Determine the [x, y] coordinate at the center of the cell enclosing the given text.  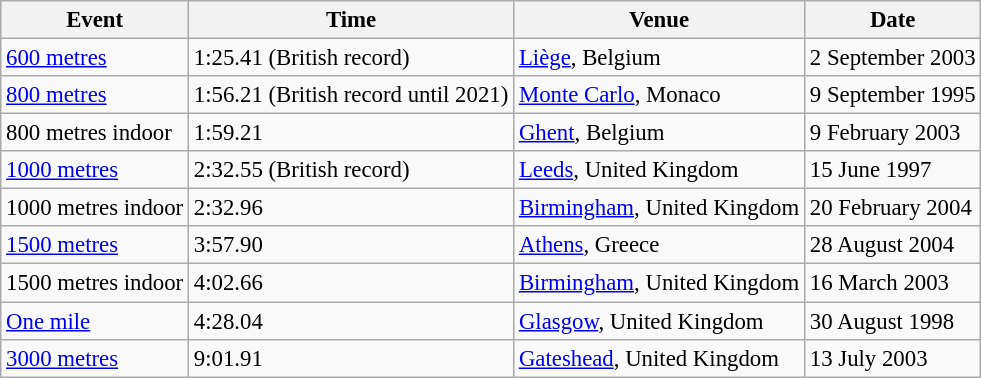
Monte Carlo, Monaco [660, 95]
Ghent, Belgium [660, 133]
13 July 2003 [893, 358]
1:59.21 [352, 133]
Gateshead, United Kingdom [660, 358]
600 metres [95, 58]
One mile [95, 321]
9 February 2003 [893, 133]
1000 metres indoor [95, 208]
1:25.41 (British record) [352, 58]
Time [352, 20]
Event [95, 20]
2:32.55 (British record) [352, 170]
Leeds, United Kingdom [660, 170]
1:56.21 (British record until 2021) [352, 95]
30 August 1998 [893, 321]
9 September 1995 [893, 95]
1500 metres [95, 245]
Liège, Belgium [660, 58]
9:01.91 [352, 358]
3000 metres [95, 358]
4:28.04 [352, 321]
1000 metres [95, 170]
Athens, Greece [660, 245]
20 February 2004 [893, 208]
1500 metres indoor [95, 283]
28 August 2004 [893, 245]
2:32.96 [352, 208]
Venue [660, 20]
15 June 1997 [893, 170]
Glasgow, United Kingdom [660, 321]
Date [893, 20]
3:57.90 [352, 245]
800 metres [95, 95]
4:02.66 [352, 283]
800 metres indoor [95, 133]
16 March 2003 [893, 283]
2 September 2003 [893, 58]
